Return (X, Y) of the center of cell containing provided text 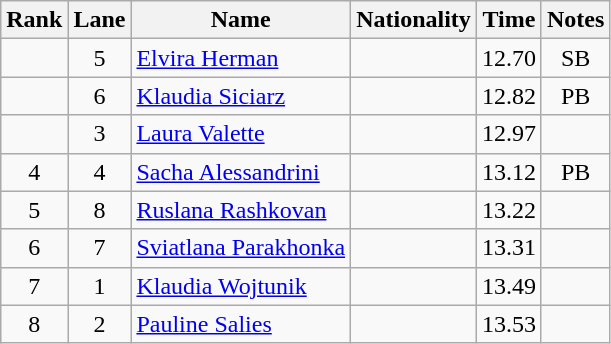
Nationality (414, 20)
13.22 (508, 210)
13.53 (508, 324)
1 (100, 286)
Lane (100, 20)
13.31 (508, 248)
13.12 (508, 172)
Pauline Salies (241, 324)
12.70 (508, 58)
13.49 (508, 286)
3 (100, 134)
Laura Valette (241, 134)
Name (241, 20)
Sviatlana Parakhonka (241, 248)
Ruslana Rashkovan (241, 210)
2 (100, 324)
Time (508, 20)
Klaudia Siciarz (241, 96)
Klaudia Wojtunik (241, 286)
SB (575, 58)
Rank (34, 20)
12.82 (508, 96)
12.97 (508, 134)
Elvira Herman (241, 58)
Notes (575, 20)
Sacha Alessandrini (241, 172)
